From the cell containing the given text, extract its center point as [x, y] coordinate. 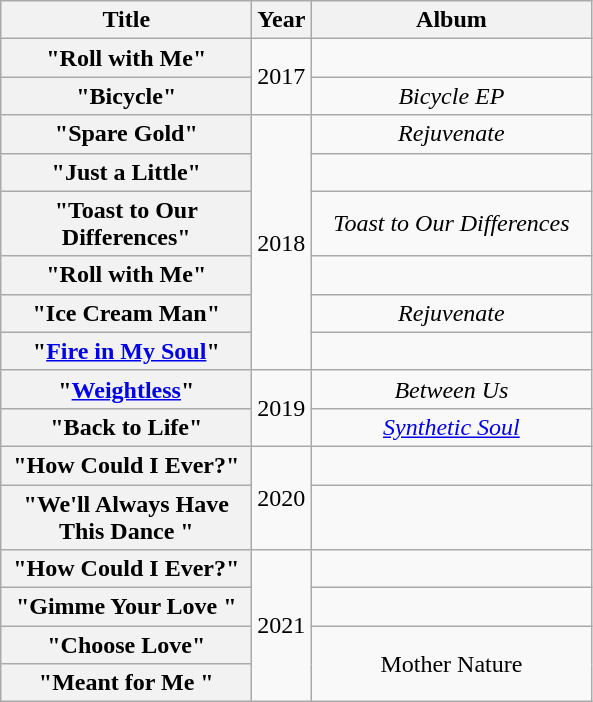
Bicycle EP [452, 96]
"Choose Love" [126, 645]
Mother Nature [452, 664]
"Meant for Me " [126, 683]
"We'll Always Have This Dance " [126, 516]
"Gimme Your Love " [126, 607]
"Just a Little" [126, 172]
Between Us [452, 389]
"Spare Gold" [126, 134]
"Toast to Our Differences" [126, 224]
"Weightless" [126, 389]
Album [452, 20]
2017 [282, 77]
Toast to Our Differences [452, 224]
2021 [282, 626]
"Fire in My Soul" [126, 351]
Year [282, 20]
2019 [282, 408]
Synthetic Soul [452, 427]
"Back to Life" [126, 427]
2018 [282, 242]
"Bicycle" [126, 96]
2020 [282, 498]
Title [126, 20]
"Ice Cream Man" [126, 313]
